From the cell containing the given text, extract its center point as [X, Y] coordinate. 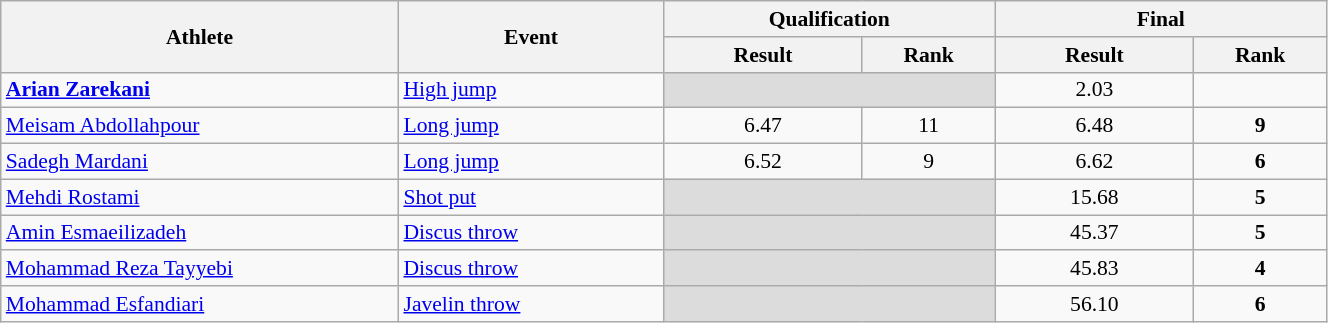
45.83 [1094, 269]
6.48 [1094, 126]
6.47 [764, 126]
Final [1160, 19]
4 [1260, 269]
Javelin throw [530, 304]
2.03 [1094, 90]
Mohammad Esfandiari [200, 304]
Qualification [830, 19]
56.10 [1094, 304]
15.68 [1094, 197]
Arian Zarekani [200, 90]
Mohammad Reza Tayyebi [200, 269]
11 [928, 126]
Mehdi Rostami [200, 197]
Meisam Abdollahpour [200, 126]
6.62 [1094, 162]
Event [530, 36]
Sadegh Mardani [200, 162]
45.37 [1094, 233]
Amin Esmaeilizadeh [200, 233]
Athlete [200, 36]
Shot put [530, 197]
6.52 [764, 162]
High jump [530, 90]
